Provide the (X, Y) coordinate of the cell's center where the given text is located.  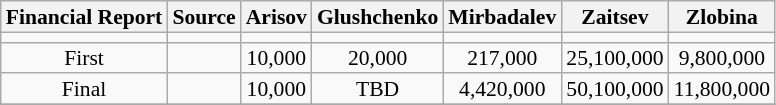
Source (204, 16)
Mirbadalev (502, 16)
4,420,000 (502, 90)
9,800,000 (722, 58)
Glushchenko (378, 16)
Zlobina (722, 16)
20,000 (378, 58)
Arisov (276, 16)
217,000 (502, 58)
TBD (378, 90)
Financial Report (84, 16)
25,100,000 (614, 58)
First (84, 58)
Zaitsev (614, 16)
11,800,000 (722, 90)
50,100,000 (614, 90)
Final (84, 90)
